Pinpoint the cell where the given text exists, returning its [x, y] midpoint coordinate. 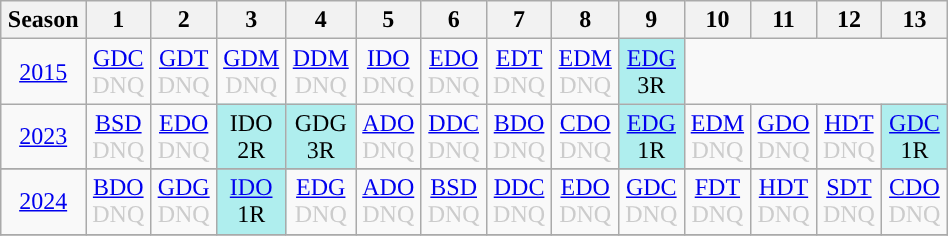
12 [848, 20]
GDG3R [321, 136]
5 [388, 20]
GDTDNQ [184, 72]
13 [915, 20]
EDG1R [652, 136]
8 [586, 20]
2 [184, 20]
GDGDNQ [184, 202]
6 [454, 20]
EDTDNQ [518, 72]
Season [44, 20]
GDODNQ [784, 136]
2015 [44, 72]
11 [784, 20]
9 [652, 20]
DDMDNQ [321, 72]
SDTDNQ [848, 202]
IDODNQ [388, 72]
10 [718, 20]
GDMDNQ [251, 72]
IDO1R [251, 202]
3 [251, 20]
EDG3R [652, 72]
2023 [44, 136]
4 [321, 20]
2024 [44, 202]
EDGDNQ [321, 202]
GDC1R [915, 136]
IDO2R [251, 136]
1 [118, 20]
FDTDNQ [718, 202]
7 [518, 20]
